Determine the (x, y) coordinate at the center of the cell enclosing the given text.  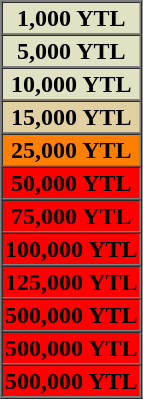
100,000 YTL (72, 248)
1,000 YTL (72, 18)
5,000 YTL (72, 50)
15,000 YTL (72, 116)
75,000 YTL (72, 216)
125,000 YTL (72, 282)
50,000 YTL (72, 182)
25,000 YTL (72, 150)
10,000 YTL (72, 84)
